Capture the cell that displays the provided text and extract its [X, Y] central coordinate. 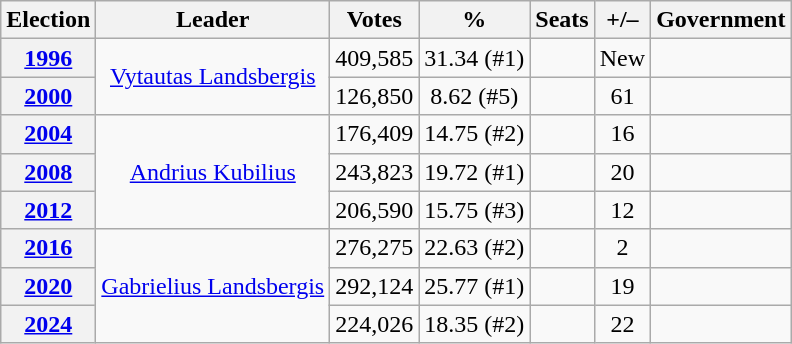
Votes [374, 20]
Leader [213, 20]
Andrius Kubilius [213, 172]
2 [622, 248]
31.34 (#1) [474, 58]
16 [622, 134]
Seats [562, 20]
2008 [48, 172]
14.75 (#2) [474, 134]
8.62 (#5) [474, 96]
1996 [48, 58]
22 [622, 324]
25.77 (#1) [474, 286]
+/– [622, 20]
19 [622, 286]
19.72 (#1) [474, 172]
126,850 [374, 96]
276,275 [374, 248]
New [622, 58]
2004 [48, 134]
176,409 [374, 134]
409,585 [374, 58]
2000 [48, 96]
2024 [48, 324]
20 [622, 172]
206,590 [374, 210]
2012 [48, 210]
Government [721, 20]
2020 [48, 286]
Election [48, 20]
Vytautas Landsbergis [213, 77]
22.63 (#2) [474, 248]
224,026 [374, 324]
Gabrielius Landsbergis [213, 286]
18.35 (#2) [474, 324]
% [474, 20]
12 [622, 210]
15.75 (#3) [474, 210]
61 [622, 96]
243,823 [374, 172]
292,124 [374, 286]
2016 [48, 248]
